For the text-containing cell, return its midpoint in (x, y) coordinate format. 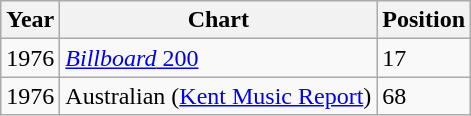
Year (30, 20)
Position (424, 20)
17 (424, 58)
Australian (Kent Music Report) (218, 96)
Billboard 200 (218, 58)
68 (424, 96)
Chart (218, 20)
